Capture the cell that displays the provided text and extract its (x, y) central coordinate. 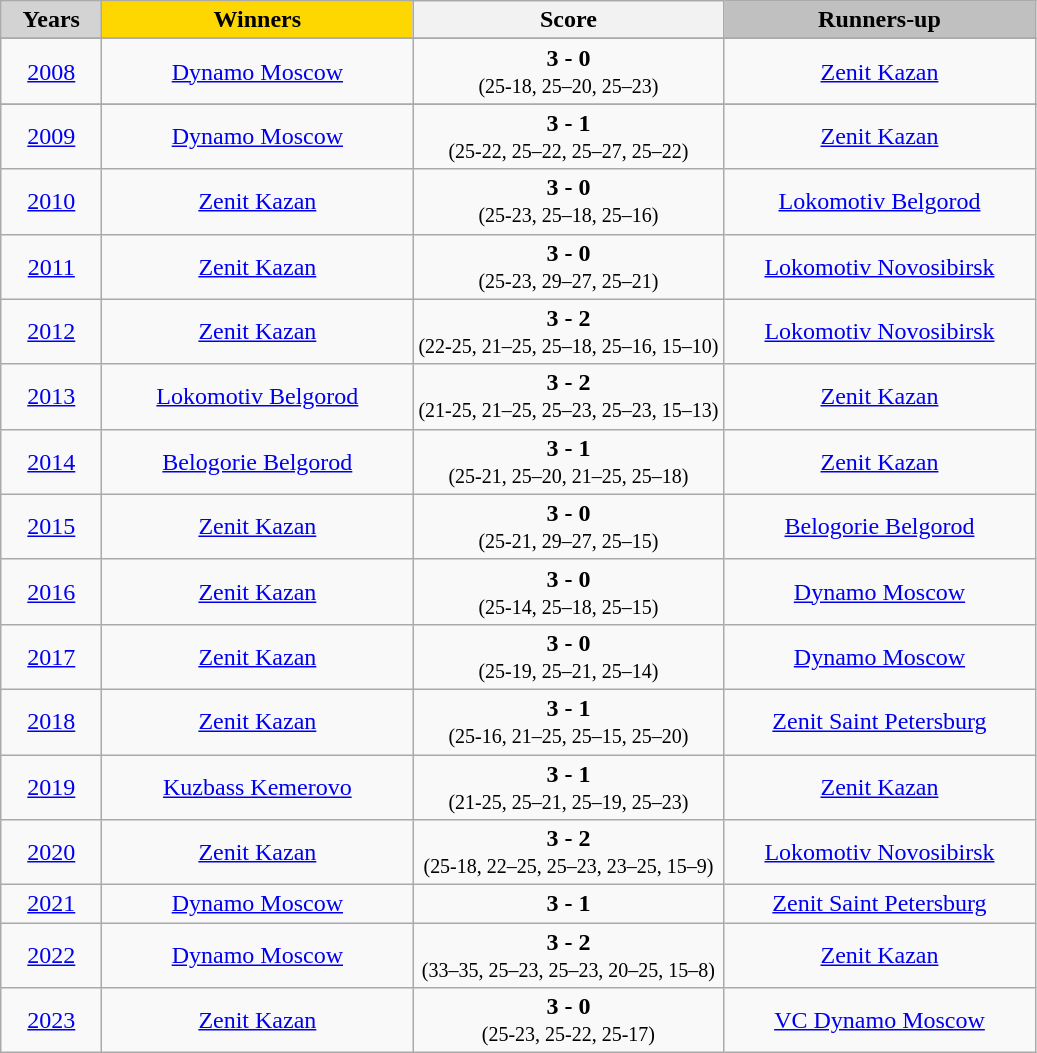
3 - 1(25-16, 21–25, 25–15, 25–20) (568, 722)
3 - 1(21-25, 25–21, 25–19, 25–23) (568, 786)
Kuzbass Kemerovo (258, 786)
2010 (52, 202)
3 - 2(33–35, 25–23, 25–23, 20–25, 15–8) (568, 956)
3 - 0(25-18, 25–20, 25–23) (568, 72)
2019 (52, 786)
3 - 0(25-14, 25–18, 25–15) (568, 592)
3 - 2(22-25, 21–25, 25–18, 25–16, 15–10) (568, 332)
Years (52, 20)
Winners (258, 20)
2011 (52, 266)
3 - 0(25-23, 29–27, 25–21) (568, 266)
2020 (52, 852)
3 - 0(25-23, 25-22, 25-17) (568, 1020)
2016 (52, 592)
2023 (52, 1020)
2008 (52, 72)
Score (568, 20)
2014 (52, 462)
3 - 1 (568, 904)
Runners-up (880, 20)
3 - 2(25-18, 22–25, 25–23, 23–25, 15–9) (568, 852)
VC Dynamo Moscow (880, 1020)
2018 (52, 722)
3 - 2(21-25, 21–25, 25–23, 25–23, 15–13) (568, 396)
2015 (52, 526)
2013 (52, 396)
3 - 0(25-23, 25–18, 25–16) (568, 202)
2012 (52, 332)
2021 (52, 904)
3 - 1(25-21, 25–20, 21–25, 25–18) (568, 462)
2017 (52, 656)
3 - 0(25-21, 29–27, 25–15) (568, 526)
3 - 0(25-19, 25–21, 25–14) (568, 656)
2009 (52, 136)
2022 (52, 956)
3 - 1(25-22, 25–22, 25–27, 25–22) (568, 136)
